For the text-containing cell, return its midpoint in (X, Y) coordinate format. 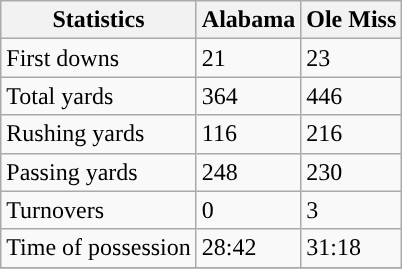
31:18 (352, 248)
0 (248, 210)
Ole Miss (352, 20)
Time of possession (99, 248)
28:42 (248, 248)
446 (352, 96)
216 (352, 134)
21 (248, 58)
First downs (99, 58)
3 (352, 210)
Alabama (248, 20)
Statistics (99, 20)
116 (248, 134)
Rushing yards (99, 134)
Turnovers (99, 210)
Total yards (99, 96)
23 (352, 58)
Passing yards (99, 172)
248 (248, 172)
364 (248, 96)
230 (352, 172)
